Pinpoint the cell where the given text exists, returning its (x, y) midpoint coordinate. 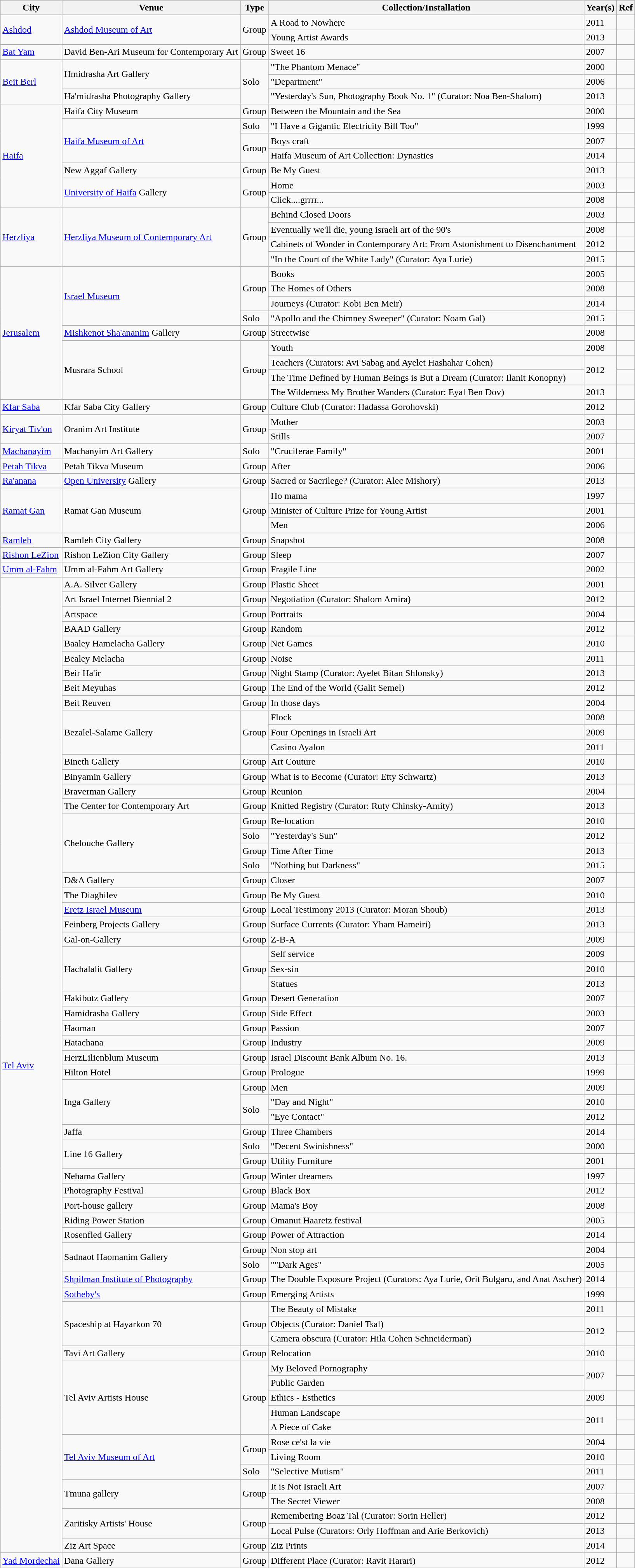
"Eye Contact" (426, 1117)
Nehama Gallery (151, 1176)
Yad Mordechai (31, 1560)
Sacred or Sacrilege? (Curator: Alec Mishory) (426, 481)
"Nothing but Darkness" (426, 865)
Mother (426, 422)
"Department" (426, 82)
Spaceship at Hayarkon 70 (151, 1324)
Kiryat Tiv'on (31, 429)
Binyamin Gallery (151, 777)
Ashdod Museum of Art (151, 30)
Youth (426, 348)
Emerging Artists (426, 1294)
Machanayim (31, 451)
Bineth Gallery (151, 762)
Rishon LeZion City Gallery (151, 555)
Photography Festival (151, 1191)
Beir Ha'ir (151, 673)
Haoman (151, 1028)
The Time Defined by Human Beings is But a Dream (Curator: Ilanit Konopny) (426, 377)
Utility Furniture (426, 1161)
A Road to Nowhere (426, 23)
Teachers (Curators: Avi Sabag and Ayelet Hashahar Cohen) (426, 362)
Three Chambers (426, 1132)
"Yesterday's Sun" (426, 836)
Hakibutz Gallery (151, 998)
Objects (Curator: Daniel Tsal) (426, 1324)
Dana Gallery (151, 1560)
Power of Attraction (426, 1235)
City (31, 8)
Herzliya Museum of Contemporary Art (151, 237)
Israel Museum (151, 296)
Tel Aviv Museum of Art (151, 1457)
In those days (426, 703)
Streetwise (426, 333)
Hamidrasha Gallery (151, 1013)
Open University Gallery (151, 481)
Night Stamp (Curator: Ayelet Bitan Shlonsky) (426, 673)
Human Landscape (426, 1413)
University of Haifa Gallery (151, 193)
Ho mama (426, 496)
Ethics - Esthetics (426, 1398)
Self service (426, 954)
Shpilman Institute of Photography (151, 1279)
Machanyim Art Gallery (151, 451)
"I Have a Gigantic Electricity Bill Too" (426, 126)
Z-B-A (426, 939)
Braverman Gallery (151, 791)
Ramat Gan Museum (151, 510)
The Wilderness My Brother Wanders (Curator: Eyal Ben Dov) (426, 392)
Click....grrrr... (426, 200)
Omanut Haaretz festival (426, 1220)
Closer (426, 880)
Tavi Art Gallery (151, 1353)
The Beauty of Mistake (426, 1309)
Herzliya (31, 237)
"Day and Night" (426, 1102)
Sotheby's (151, 1294)
Venue (151, 8)
Industry (426, 1043)
Minister of Culture Prize for Young Artist (426, 510)
Israel Discount Bank Album No. 16. (426, 1058)
Young Artist Awards (426, 37)
Line 16 Gallery (151, 1154)
Knitted Registry (Curator: Ruty Chinsky-Amity) (426, 806)
The Double Exposure Project (Curators: Aya Lurie, Orit Bulgaru, and Anat Ascher) (426, 1279)
BAAD Gallery (151, 629)
Feinberg Projects Gallery (151, 925)
Beit Berl (31, 82)
Port-house gallery (151, 1206)
A.A. Silver Gallery (151, 584)
Noise (426, 659)
Ra'anana (31, 481)
Rishon LeZion (31, 555)
Random (426, 629)
Tel Aviv Artists House (151, 1397)
Kfar Saba City Gallery (151, 407)
Hatachana (151, 1043)
Bezalel-Salame Gallery (151, 732)
"Apollo and the Chimney Sweeper" (Curator: Noam Gal) (426, 318)
Bat Yam (31, 52)
Musrara School (151, 370)
Ramleh (31, 540)
After (426, 466)
Rose ce'st la vie (426, 1442)
Public Garden (426, 1383)
Petah Tikva Museum (151, 466)
Different Place (Curator: Ravit Harari) (426, 1560)
The End of the World (Galit Semel) (426, 688)
Petah Tikva (31, 466)
Mishkenot Sha'ananim Gallery (151, 333)
Ashdod (31, 30)
Black Box (426, 1191)
Behind Closed Doors (426, 215)
Remembering Boaz Tal (Curator: Sorin Heller) (426, 1516)
Boys craft (426, 141)
Type (254, 8)
Hmidrasha Art Gallery (151, 74)
Portraits (426, 614)
"Selective Mutism" (426, 1472)
Relocation (426, 1353)
Ha'midrasha Photography Gallery (151, 96)
Bealey Melacha (151, 659)
A Piece of Cake (426, 1427)
Snapshot (426, 540)
Sadnaot Haomanim Gallery (151, 1257)
Artspace (151, 614)
Ramleh City Gallery (151, 540)
Passion (426, 1028)
Umm al-Fahm (31, 570)
Flock (426, 718)
New Aggaf Gallery (151, 170)
Inga Gallery (151, 1102)
Non stop art (426, 1250)
D&A Gallery (151, 880)
Haifa City Museum (151, 111)
Plastic Sheet (426, 584)
HerzLilienblum Museum (151, 1058)
Art Israel Internet Biennial 2 (151, 599)
Ziz Art Space (151, 1545)
Gal-on-Gallery (151, 939)
Camera obscura (Curator: Hila Cohen Schneiderman) (426, 1338)
Living Room (426, 1457)
Time After Time (426, 850)
Eretz Israel Museum (151, 910)
Sex-sin (426, 969)
Chelouche Gallery (151, 843)
Between the Mountain and the Sea (426, 111)
Eventually we'll die, young israeli art of the 90's (426, 230)
Four Openings in Israeli Art (426, 732)
Home (426, 185)
David Ben-Ari Museum for Contemporary Art (151, 52)
Baaley Hamelacha Gallery (151, 643)
The Secret Viewer (426, 1501)
Culture Club (Curator: Hadassa Gorohovski) (426, 407)
Journeys (Curator: Kobi Ben Meir) (426, 303)
Oranim Art Institute (151, 429)
Art Couture (426, 762)
Fragile Line (426, 570)
Local Testimony 2013 (Curator: Moran Shoub) (426, 910)
Zaritisky Artists' House (151, 1523)
Side Effect (426, 1013)
Books (426, 274)
"In the Court of the White Lady" (Curator: Aya Lurie) (426, 259)
Ref (626, 8)
Tel Aviv (31, 1065)
Riding Power Station (151, 1220)
""Dark Ages" (426, 1265)
Desert Generation (426, 998)
Beit Reuven (151, 703)
"Yesterday's Sun, Photography Book No. 1" (Curator: Noa Ben-Shalom) (426, 96)
Cabinets of Wonder in Contemporary Art: From Astonishment to Disenchantment (426, 244)
My Beloved Pornography (426, 1368)
Winter dreamers (426, 1176)
Mama's Boy (426, 1206)
It is Not Israeli Art (426, 1486)
Local Pulse (Curators: Orly Hoffman and Arie Berkovich) (426, 1531)
Haifa (31, 155)
Umm al-Fahm Art Gallery (151, 570)
2002 (600, 570)
Statues (426, 984)
Ziz Prints (426, 1545)
"Decent Swinishness" (426, 1146)
Hilton Hotel (151, 1072)
The Diaghilev (151, 895)
Year(s) (600, 8)
Jaffa (151, 1132)
Haifa Museum of Art Collection: Dynasties (426, 155)
Kfar Saba (31, 407)
What is to Become (Curator: Etty Schwartz) (426, 777)
Sweet 16 (426, 52)
Re-location (426, 821)
Casino Ayalon (426, 747)
Negotiation (Curator: Shalom Amira) (426, 599)
Sleep (426, 555)
Net Games (426, 643)
The Homes of Others (426, 289)
Reunion (426, 791)
Tmuna gallery (151, 1494)
Ramat Gan (31, 510)
The Center for Contemporary Art (151, 806)
Surface Currents (Curator: Yham Hameiri) (426, 925)
Stills (426, 437)
Prologue (426, 1072)
"Cruciferae Family" (426, 451)
Jerusalem (31, 333)
Beit Meyuhas (151, 688)
Haifa Museum of Art (151, 141)
Hachalalit Gallery (151, 969)
Collection/Installation (426, 8)
"The Phantom Menace" (426, 67)
Rosenfled Gallery (151, 1235)
